Find where the given text appears and provide that cell's center as [x, y] coordinate. 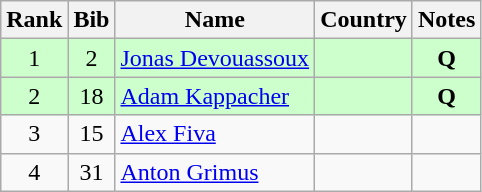
15 [92, 134]
Name [215, 20]
Rank [34, 20]
Bib [92, 20]
Adam Kappacher [215, 96]
18 [92, 96]
Country [364, 20]
Anton Grimus [215, 172]
31 [92, 172]
4 [34, 172]
3 [34, 134]
1 [34, 58]
Alex Fiva [215, 134]
Notes [446, 20]
Jonas Devouassoux [215, 58]
